Capture the cell that displays the provided text and extract its [x, y] central coordinate. 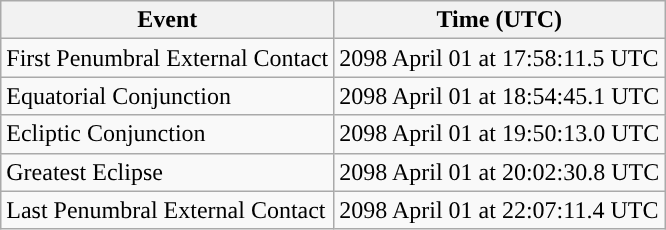
2098 April 01 at 20:02:30.8 UTC [500, 172]
Event [168, 20]
Time (UTC) [500, 20]
2098 April 01 at 22:07:11.4 UTC [500, 210]
2098 April 01 at 18:54:45.1 UTC [500, 96]
2098 April 01 at 19:50:13.0 UTC [500, 134]
Greatest Eclipse [168, 172]
2098 April 01 at 17:58:11.5 UTC [500, 58]
Last Penumbral External Contact [168, 210]
Equatorial Conjunction [168, 96]
First Penumbral External Contact [168, 58]
Ecliptic Conjunction [168, 134]
